Output the (x, y) coordinate of the center of the cell containing the given text.  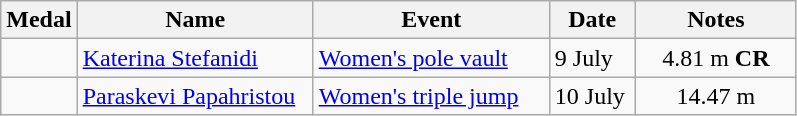
4.81 m CR (716, 58)
Event (431, 20)
10 July (592, 96)
9 July (592, 58)
14.47 m (716, 96)
Date (592, 20)
Medal (39, 20)
Katerina Stefanidi (195, 58)
Women's pole vault (431, 58)
Paraskevi Papahristou (195, 96)
Women's triple jump (431, 96)
Name (195, 20)
Notes (716, 20)
